Locate the cell with the specified text and output its (x, y) center coordinate. 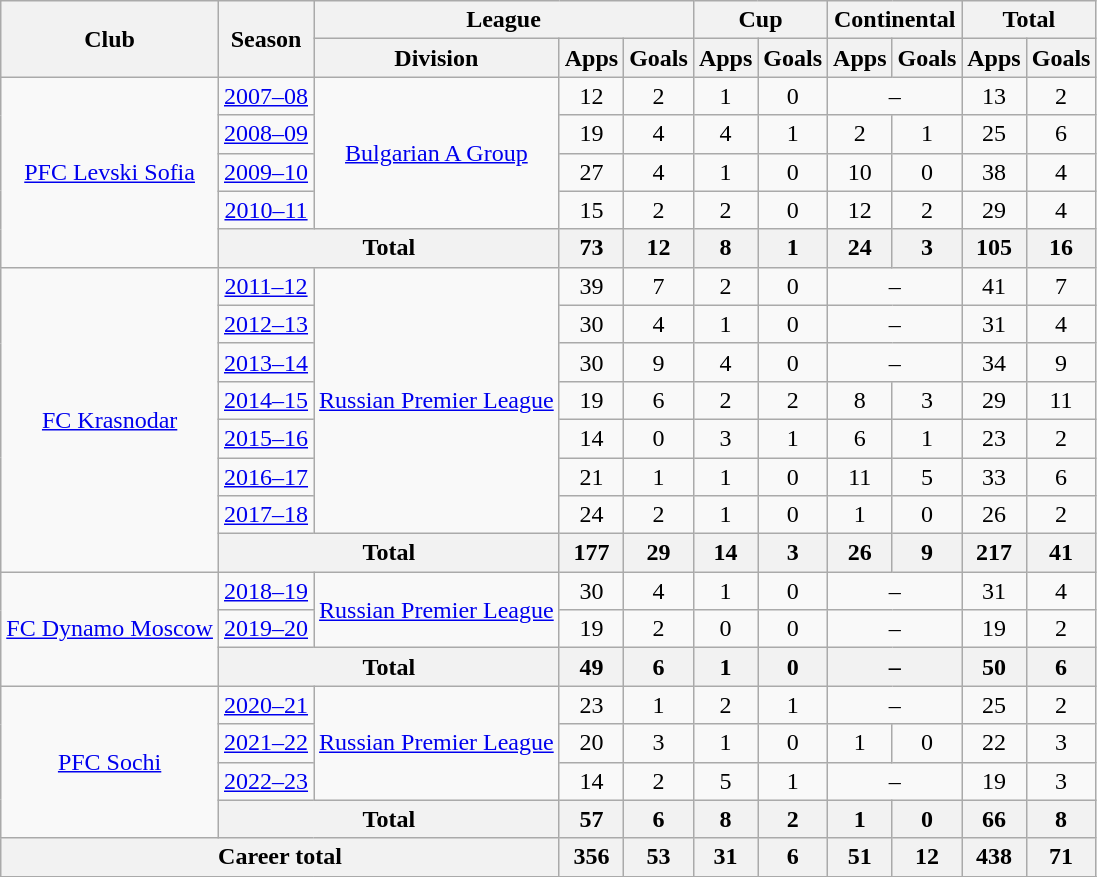
71 (1061, 857)
20 (591, 743)
FC Dynamo Moscow (110, 629)
15 (591, 210)
Season (266, 39)
2012–13 (266, 324)
PFC Levski Sofia (110, 172)
10 (860, 172)
51 (860, 857)
Club (110, 39)
2007–08 (266, 96)
22 (994, 743)
2020–21 (266, 705)
2018–19 (266, 591)
2017–18 (266, 515)
2021–22 (266, 743)
Cup (760, 20)
2015–16 (266, 438)
FC Krasnodar (110, 419)
21 (591, 477)
27 (591, 172)
Bulgarian A Group (437, 153)
2019–20 (266, 629)
2011–12 (266, 286)
49 (591, 667)
73 (591, 248)
38 (994, 172)
34 (994, 362)
2009–10 (266, 172)
105 (994, 248)
2010–11 (266, 210)
Career total (280, 857)
57 (591, 819)
Continental (895, 20)
50 (994, 667)
13 (994, 96)
39 (591, 286)
PFC Sochi (110, 762)
16 (1061, 248)
177 (591, 553)
53 (659, 857)
217 (994, 553)
66 (994, 819)
League (504, 20)
356 (591, 857)
438 (994, 857)
33 (994, 477)
2008–09 (266, 134)
2014–15 (266, 400)
2022–23 (266, 781)
Division (437, 58)
2013–14 (266, 362)
2016–17 (266, 477)
